Return the [x, y] coordinate for the center point of the cell that contains the specified text.  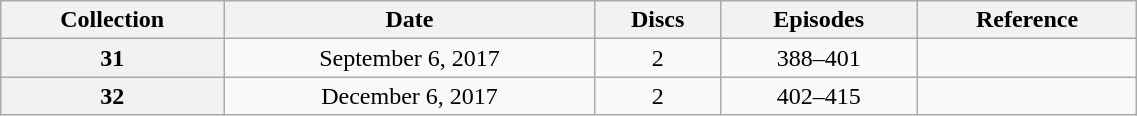
402–415 [818, 96]
32 [112, 96]
31 [112, 58]
December 6, 2017 [410, 96]
Reference [1027, 20]
Discs [658, 20]
September 6, 2017 [410, 58]
Episodes [818, 20]
Collection [112, 20]
Date [410, 20]
388–401 [818, 58]
